Capture the cell that displays the provided text and extract its [X, Y] central coordinate. 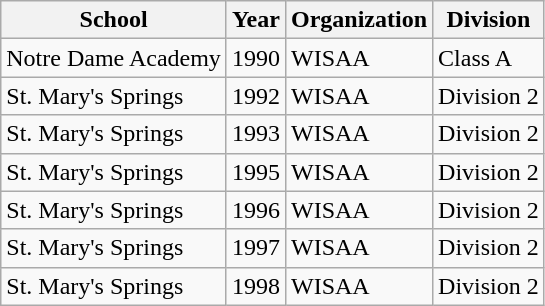
1995 [256, 172]
Year [256, 20]
1996 [256, 210]
1992 [256, 96]
Organization [358, 20]
1997 [256, 248]
1993 [256, 134]
1998 [256, 286]
School [114, 20]
1990 [256, 58]
Division [489, 20]
Notre Dame Academy [114, 58]
Class A [489, 58]
